Pinpoint the cell where the given text exists, returning its [x, y] midpoint coordinate. 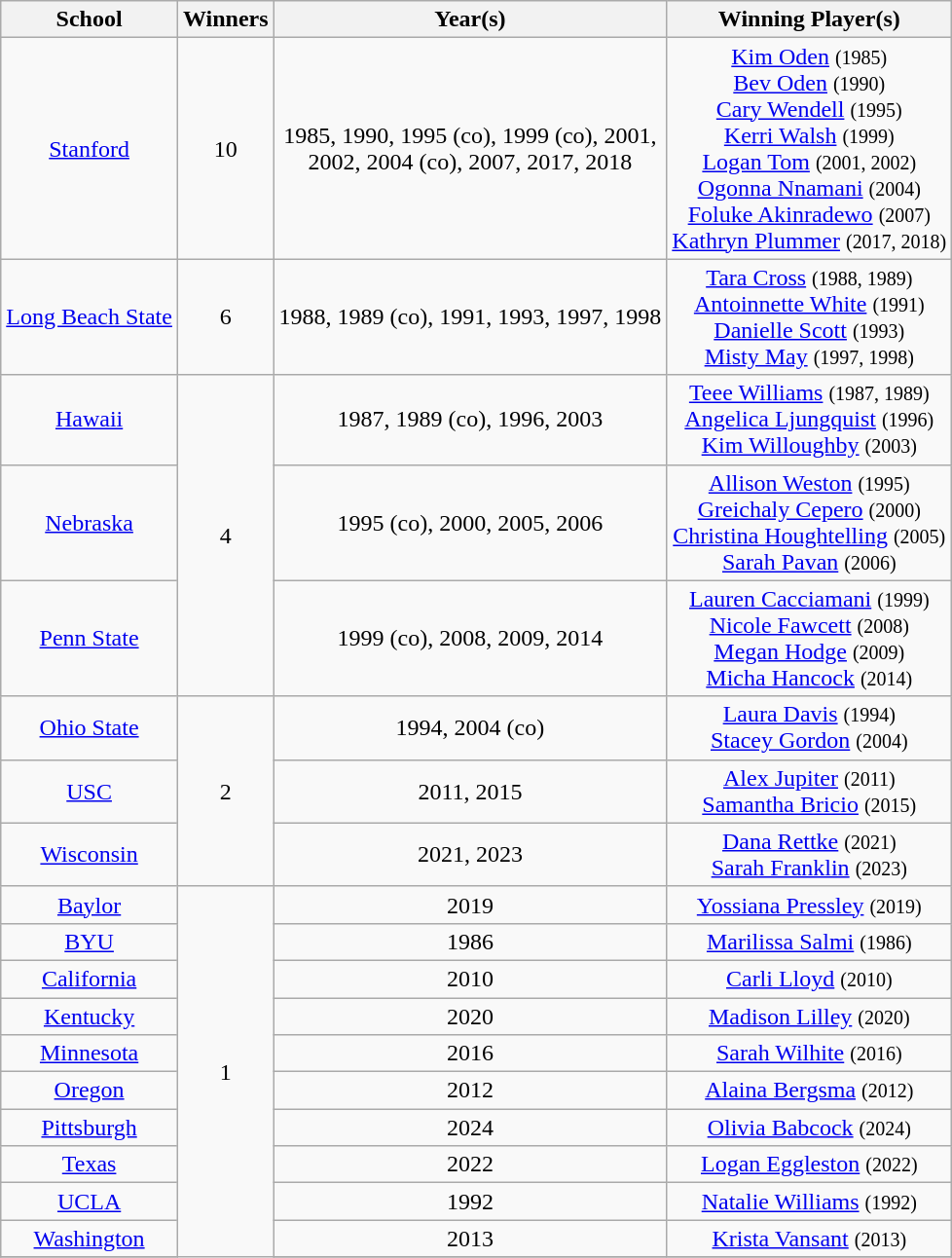
Teee Williams (1987, 1989)Angelica Ljungquist (1996) Kim Willoughby (2003) [810, 420]
Baylor [90, 905]
Year(s) [470, 19]
Nebraska [90, 522]
Laura Davis (1994)Stacey Gordon (2004) [810, 728]
Dana Rettke (2021) Sarah Franklin (2023) [810, 855]
Alex Jupiter (2011)Samantha Bricio (2015) [810, 791]
2010 [470, 979]
Oregon [90, 1091]
2016 [470, 1054]
2012 [470, 1091]
Madison Lilley (2020) [810, 1016]
Hawaii [90, 420]
2022 [470, 1165]
2013 [470, 1239]
2 [226, 791]
1992 [470, 1202]
1995 (co), 2000, 2005, 2006 [470, 522]
1999 (co), 2008, 2009, 2014 [470, 639]
Winning Player(s) [810, 19]
Carli Lloyd (2010) [810, 979]
Minnesota [90, 1054]
UCLA [90, 1202]
School [90, 19]
Penn State [90, 639]
1 [226, 1071]
Texas [90, 1165]
1994, 2004 (co) [470, 728]
Stanford [90, 148]
Yossiana Pressley (2019) [810, 905]
2019 [470, 905]
1986 [470, 942]
Winners [226, 19]
BYU [90, 942]
California [90, 979]
USC [90, 791]
1988, 1989 (co), 1991, 1993, 1997, 1998 [470, 317]
Sarah Wilhite (2016) [810, 1054]
6 [226, 317]
Pittsburgh [90, 1128]
2011, 2015 [470, 791]
Washington [90, 1239]
Long Beach State [90, 317]
Olivia Babcock (2024) [810, 1128]
Ohio State [90, 728]
1987, 1989 (co), 1996, 2003 [470, 420]
Kentucky [90, 1016]
2021, 2023 [470, 855]
Lauren Cacciamani (1999)Nicole Fawcett (2008)Megan Hodge (2009)Micha Hancock (2014) [810, 639]
Logan Eggleston (2022) [810, 1165]
Krista Vansant (2013) [810, 1239]
Marilissa Salmi (1986) [810, 942]
2020 [470, 1016]
Tara Cross (1988, 1989)Antoinnette White (1991) Danielle Scott (1993)Misty May (1997, 1998) [810, 317]
Wisconsin [90, 855]
2024 [470, 1128]
1985, 1990, 1995 (co), 1999 (co), 2001, 2002, 2004 (co), 2007, 2017, 2018 [470, 148]
10 [226, 148]
Allison Weston (1995)Greichaly Cepero (2000)Christina Houghtelling (2005)Sarah Pavan (2006) [810, 522]
Natalie Williams (1992) [810, 1202]
Alaina Bergsma (2012) [810, 1091]
4 [226, 536]
